Search for the cell housing the specified text and yield its [x, y] center coordinate. 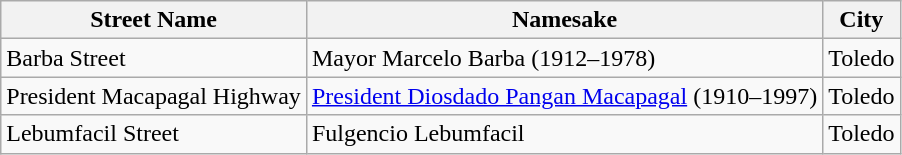
Namesake [564, 20]
City [862, 20]
Lebumfacil Street [154, 134]
President Diosdado Pangan Macapagal (1910–1997) [564, 96]
Mayor Marcelo Barba (1912–1978) [564, 58]
Barba Street [154, 58]
Fulgencio Lebumfacil [564, 134]
Street Name [154, 20]
President Macapagal Highway [154, 96]
